Identify which cell holds the provided text, then report its [X, Y] central coordinate. 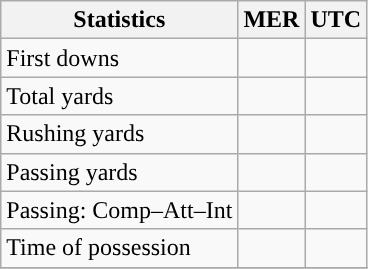
Total yards [120, 96]
Passing yards [120, 172]
Time of possession [120, 248]
MER [272, 20]
Statistics [120, 20]
Rushing yards [120, 134]
UTC [336, 20]
First downs [120, 58]
Passing: Comp–Att–Int [120, 210]
